Scan for the cell matching the given text and deliver its [x, y] coordinate at center. 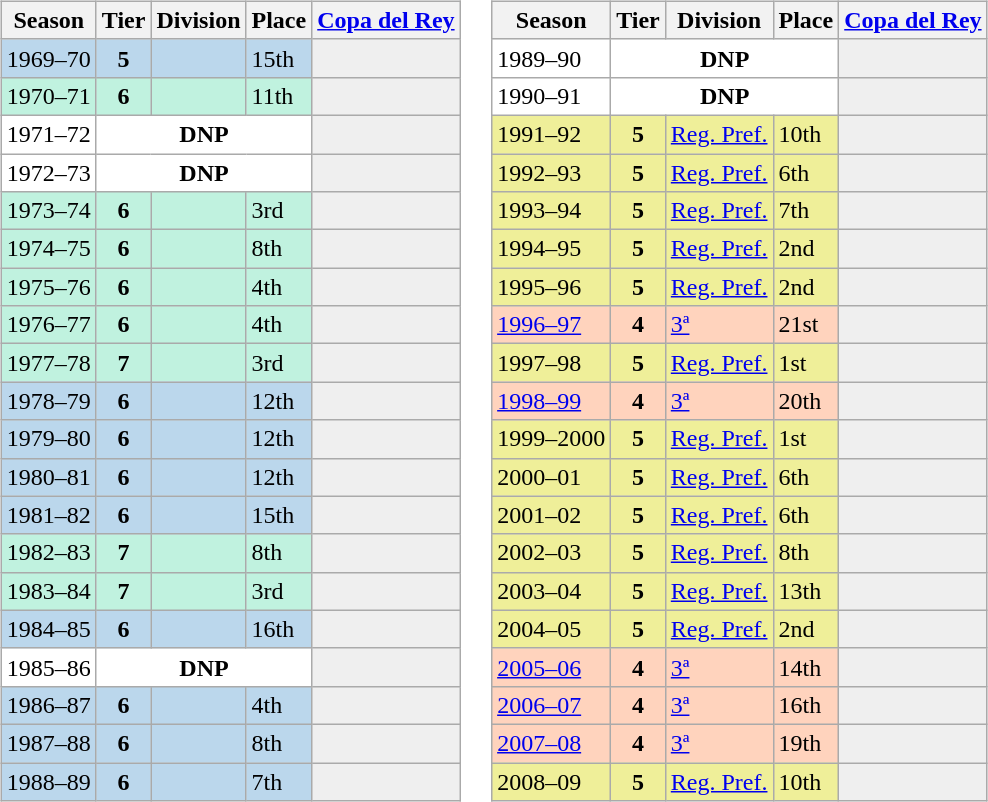
1978–79 [48, 401]
1969–70 [48, 58]
21st [806, 325]
2001–02 [552, 515]
2008–09 [552, 781]
1983–84 [48, 591]
2007–08 [552, 743]
1994–95 [552, 249]
13th [806, 591]
1992–93 [552, 173]
20th [806, 401]
1982–83 [48, 553]
1976–77 [48, 325]
2003–04 [552, 591]
1987–88 [48, 743]
1979–80 [48, 439]
1993–94 [552, 211]
1984–85 [48, 629]
1995–96 [552, 287]
1972–73 [48, 173]
2005–06 [552, 667]
1977–78 [48, 363]
1971–72 [48, 134]
1988–89 [48, 781]
19th [806, 743]
1990–91 [552, 96]
1981–82 [48, 515]
1986–87 [48, 705]
2002–03 [552, 553]
1999–2000 [552, 439]
1991–92 [552, 134]
1974–75 [48, 249]
14th [806, 667]
2006–07 [552, 705]
1996–97 [552, 325]
1980–81 [48, 477]
1975–76 [48, 287]
1970–71 [48, 96]
2004–05 [552, 629]
1985–86 [48, 667]
2000–01 [552, 477]
1973–74 [48, 211]
1997–98 [552, 363]
1989–90 [552, 58]
11th [279, 96]
1998–99 [552, 401]
